Locate the cell with the specified text and output its [X, Y] center coordinate. 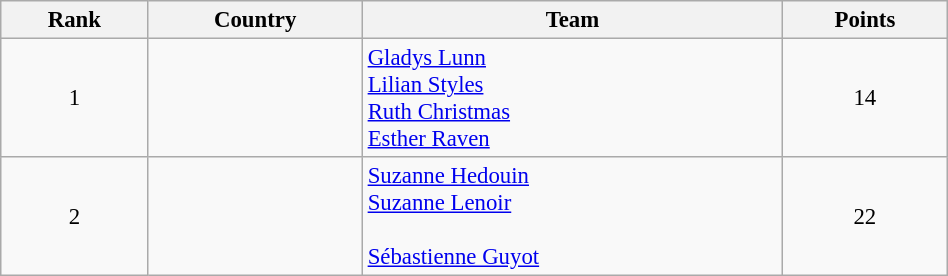
Suzanne HedouinSuzanne LenoirSébastienne Guyot [572, 216]
Gladys LunnLilian StylesRuth ChristmasEsther Raven [572, 98]
22 [866, 216]
Rank [74, 20]
Team [572, 20]
1 [74, 98]
2 [74, 216]
Points [866, 20]
Country [255, 20]
14 [866, 98]
